Extract the (x, y) coordinate from the center of the cell holding the provided text.  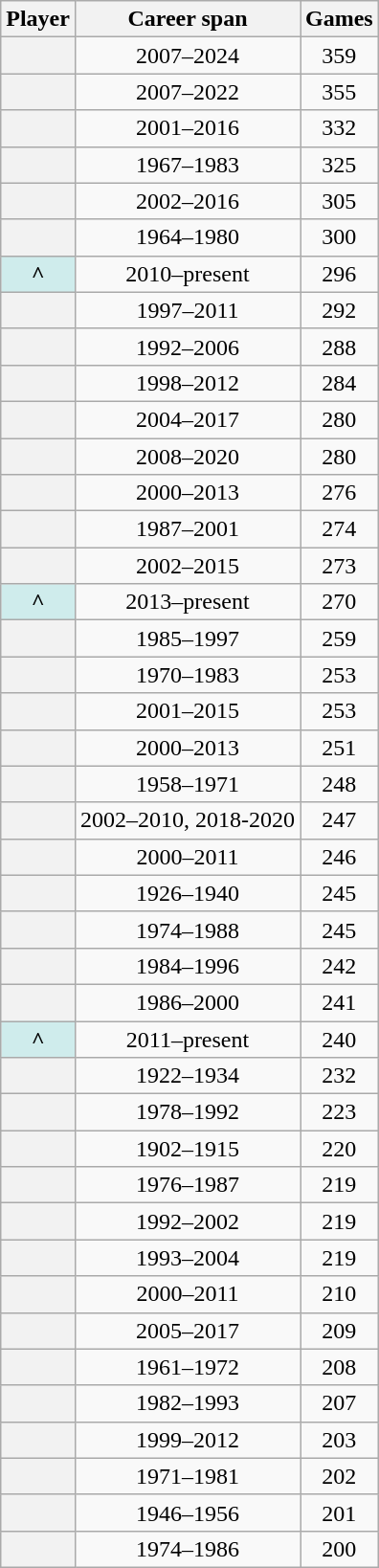
273 (340, 566)
305 (340, 201)
2010–present (188, 274)
1961–1972 (188, 1367)
242 (340, 966)
1976–1987 (188, 1185)
1992–2002 (188, 1221)
288 (340, 347)
1987–2001 (188, 529)
1992–2006 (188, 347)
300 (340, 237)
2001–2015 (188, 711)
270 (340, 602)
296 (340, 274)
2005–2017 (188, 1331)
241 (340, 1002)
Player (38, 19)
292 (340, 310)
201 (340, 1512)
220 (340, 1149)
1926–1940 (188, 893)
1993–2004 (188, 1258)
232 (340, 1076)
1984–1996 (188, 966)
2002–2010, 2018-2020 (188, 820)
1998–2012 (188, 383)
1967–1983 (188, 165)
1974–1988 (188, 930)
2007–2024 (188, 56)
1985–1997 (188, 638)
1946–1956 (188, 1512)
207 (340, 1403)
200 (340, 1549)
247 (340, 820)
1970–1983 (188, 675)
202 (340, 1476)
203 (340, 1440)
1982–1993 (188, 1403)
240 (340, 1039)
2007–2022 (188, 92)
1997–2011 (188, 310)
208 (340, 1367)
1971–1981 (188, 1476)
1974–1986 (188, 1549)
359 (340, 56)
1964–1980 (188, 237)
1986–2000 (188, 1002)
1978–1992 (188, 1112)
1958–1971 (188, 784)
355 (340, 92)
210 (340, 1294)
2008–2020 (188, 457)
Career span (188, 19)
2011–present (188, 1039)
251 (340, 748)
246 (340, 857)
2004–2017 (188, 419)
209 (340, 1331)
284 (340, 383)
1902–1915 (188, 1149)
223 (340, 1112)
1999–2012 (188, 1440)
2013–present (188, 602)
276 (340, 493)
1922–1934 (188, 1076)
332 (340, 128)
Games (340, 19)
325 (340, 165)
2002–2015 (188, 566)
2001–2016 (188, 128)
248 (340, 784)
2002–2016 (188, 201)
274 (340, 529)
259 (340, 638)
